Return (X, Y) of the center of cell containing provided text 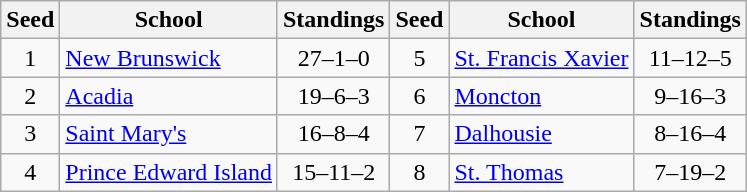
27–1–0 (333, 58)
4 (30, 172)
1 (30, 58)
19–6–3 (333, 96)
Saint Mary's (169, 134)
Acadia (169, 96)
15–11–2 (333, 172)
Dalhousie (542, 134)
Moncton (542, 96)
8 (420, 172)
8–16–4 (690, 134)
7–19–2 (690, 172)
5 (420, 58)
7 (420, 134)
16–8–4 (333, 134)
3 (30, 134)
9–16–3 (690, 96)
6 (420, 96)
St. Francis Xavier (542, 58)
New Brunswick (169, 58)
2 (30, 96)
11–12–5 (690, 58)
Prince Edward Island (169, 172)
St. Thomas (542, 172)
